Identify which cell holds the provided text, then report its (X, Y) central coordinate. 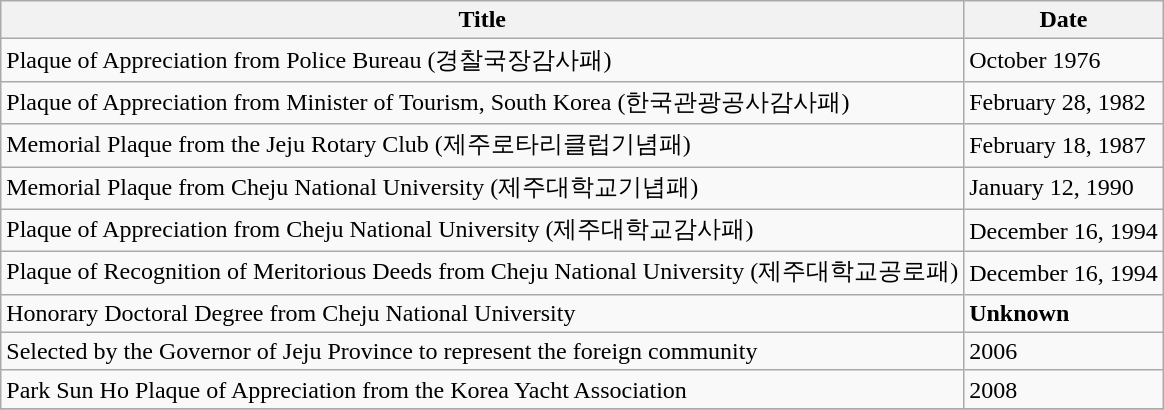
Plaque of Appreciation from Police Bureau (경찰국장감사패) (482, 60)
Plaque of Recognition of Meritorious Deeds from Cheju National University (제주대학교공로패) (482, 274)
2008 (1064, 389)
Memorial Plaque from the Jeju Rotary Club (제주로타리클럽기념패) (482, 146)
Honorary Doctoral Degree from Cheju National University (482, 313)
Memorial Plaque from Cheju National University (제주대학교기녑패) (482, 188)
Plaque of Appreciation from Minister of Tourism, South Korea (한국관광공사감사패) (482, 102)
Date (1064, 20)
Park Sun Ho Plaque of Appreciation from the Korea Yacht Association (482, 389)
October 1976 (1064, 60)
Title (482, 20)
2006 (1064, 351)
February 28, 1982 (1064, 102)
January 12, 1990 (1064, 188)
Unknown (1064, 313)
February 18, 1987 (1064, 146)
Plaque of Appreciation from Cheju National University (제주대학교감사패) (482, 230)
Selected by the Governor of Jeju Province to represent the foreign community (482, 351)
